Locate the cell with the specified text and output its (x, y) center coordinate. 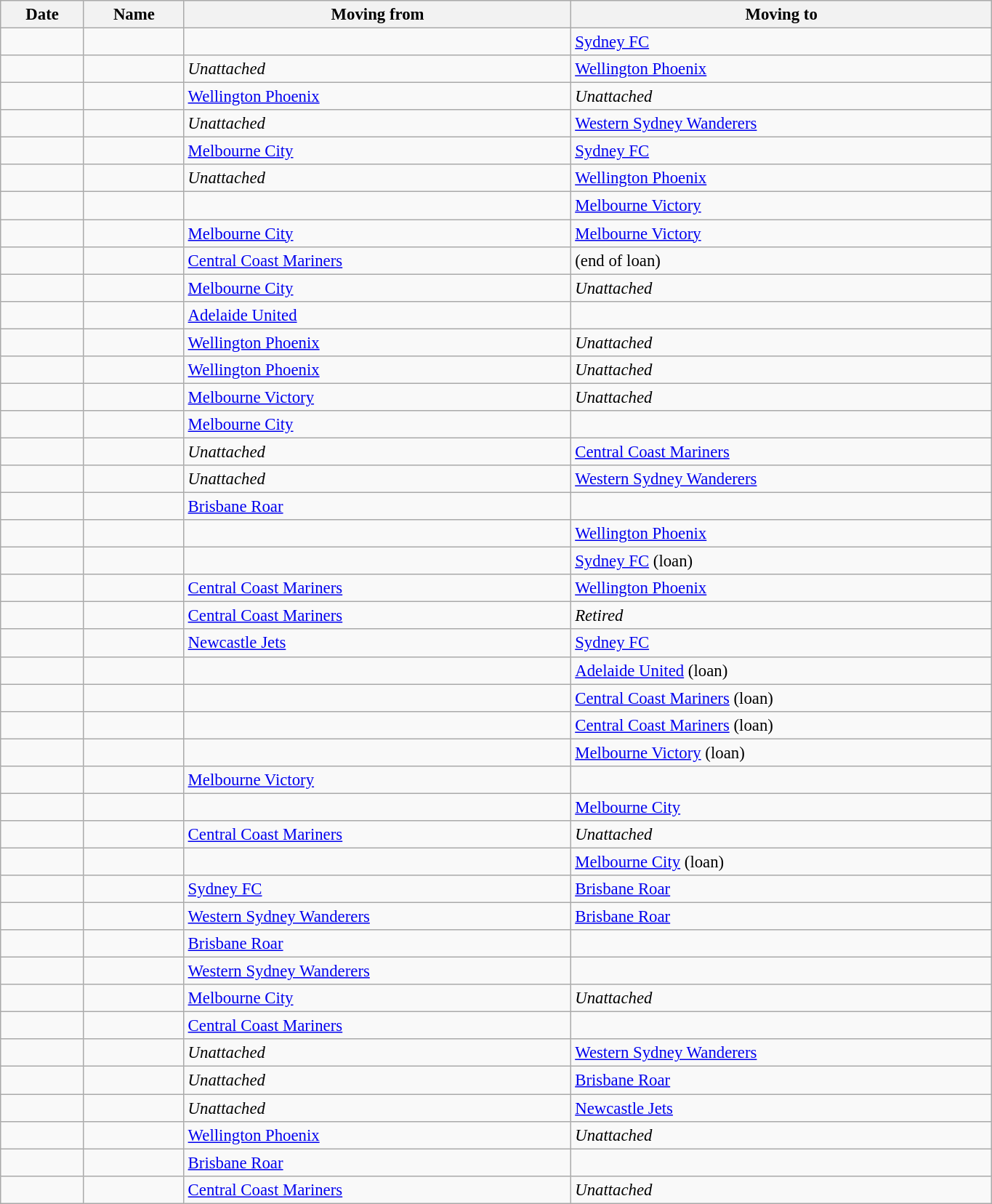
Adelaide United (378, 315)
Melbourne Victory (loan) (781, 752)
Name (134, 15)
Adelaide United (loan) (781, 670)
Melbourne City (loan) (781, 862)
Sydney FC (loan) (781, 561)
Moving to (781, 15)
Date (42, 15)
Moving from (378, 15)
(end of loan) (781, 260)
Retired (781, 616)
